Find where the given text appears and provide that cell's center as (X, Y) coordinate. 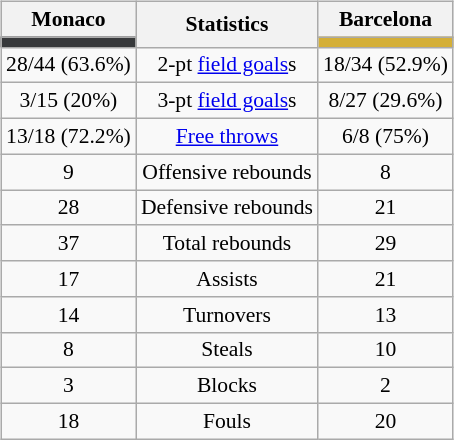
28 (68, 208)
18 (68, 421)
3/15 (20%) (68, 101)
2 (386, 386)
9 (68, 172)
Steals (227, 350)
20 (386, 421)
Total rebounds (227, 243)
2-pt field goalss (227, 65)
28/44 (63.6%) (68, 65)
17 (68, 279)
Blocks (227, 386)
13 (386, 314)
Assists (227, 279)
Defensive rebounds (227, 208)
8/27 (29.6%) (386, 101)
Free throws (227, 136)
3 (68, 386)
10 (386, 350)
18/34 (52.9%) (386, 65)
Statistics (227, 24)
3-pt field goalss (227, 101)
Offensive rebounds (227, 172)
Fouls (227, 421)
29 (386, 243)
Barcelona (386, 19)
37 (68, 243)
Turnovers (227, 314)
Monaco (68, 19)
14 (68, 314)
6/8 (75%) (386, 136)
13/18 (72.2%) (68, 136)
